Identify which cell holds the provided text, then report its [X, Y] central coordinate. 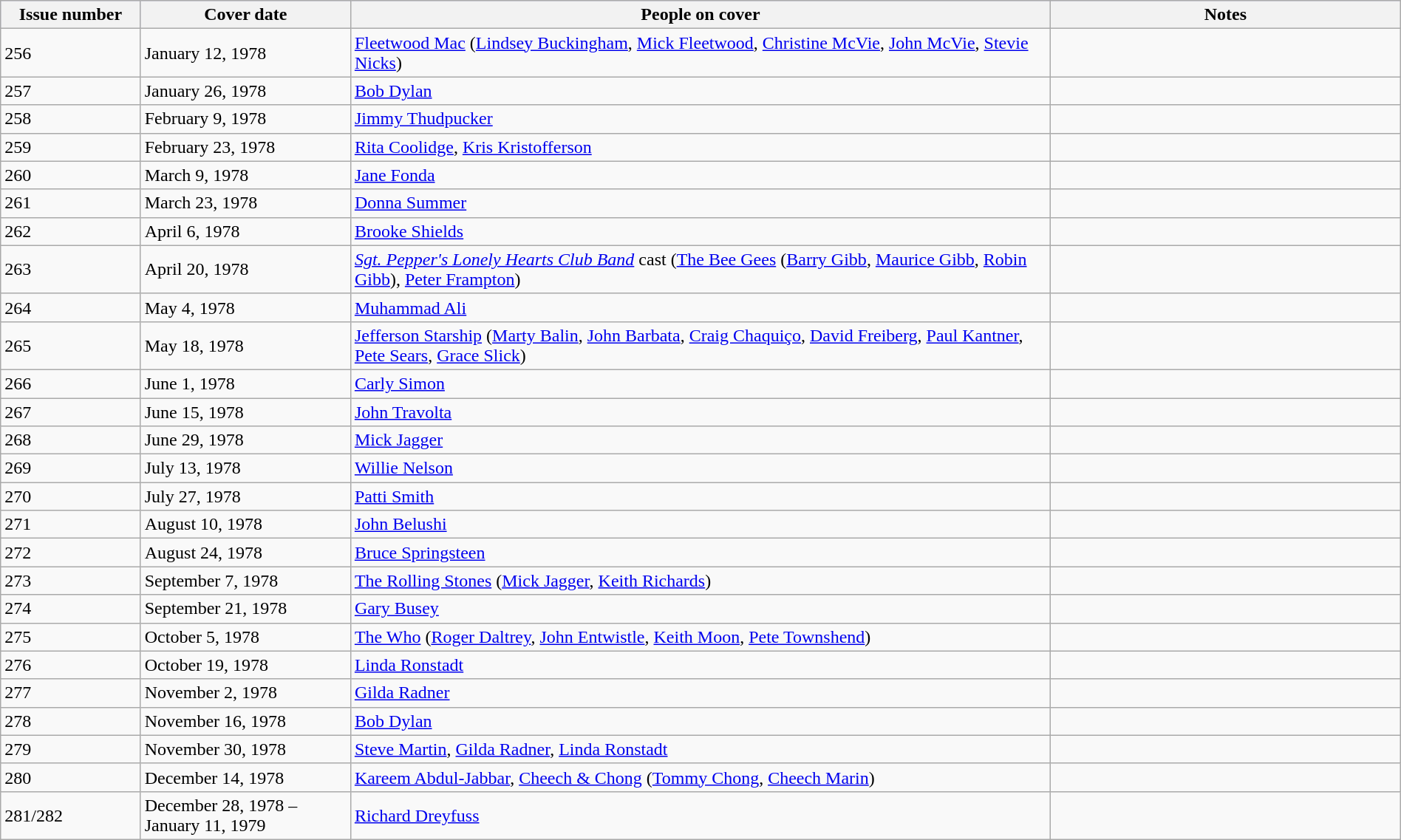
274 [71, 609]
266 [71, 383]
January 26, 1978 [245, 91]
259 [71, 147]
Fleetwood Mac (Lindsey Buckingham, Mick Fleetwood, Christine McVie, John McVie, Stevie Nicks) [700, 53]
July 27, 1978 [245, 496]
October 5, 1978 [245, 637]
Issue number [71, 15]
267 [71, 412]
272 [71, 553]
Gary Busey [700, 609]
273 [71, 581]
Jimmy Thudpucker [700, 119]
August 10, 1978 [245, 525]
263 [71, 269]
270 [71, 496]
November 16, 1978 [245, 721]
269 [71, 468]
281/282 [71, 816]
December 14, 1978 [245, 777]
Notes [1226, 15]
258 [71, 119]
264 [71, 307]
People on cover [700, 15]
Mick Jagger [700, 440]
July 13, 1978 [245, 468]
Muhammad Ali [700, 307]
262 [71, 231]
May 4, 1978 [245, 307]
April 20, 1978 [245, 269]
December 28, 1978 – January 11, 1979 [245, 816]
261 [71, 203]
October 19, 1978 [245, 665]
Patti Smith [700, 496]
Cover date [245, 15]
September 7, 1978 [245, 581]
March 23, 1978 [245, 203]
Sgt. Pepper's Lonely Hearts Club Band cast (The Bee Gees (Barry Gibb, Maurice Gibb, Robin Gibb), Peter Frampton) [700, 269]
The Rolling Stones (Mick Jagger, Keith Richards) [700, 581]
Willie Nelson [700, 468]
March 9, 1978 [245, 175]
257 [71, 91]
Donna Summer [700, 203]
Richard Dreyfuss [700, 816]
February 9, 1978 [245, 119]
May 18, 1978 [245, 346]
280 [71, 777]
Linda Ronstadt [700, 665]
John Travolta [700, 412]
June 15, 1978 [245, 412]
260 [71, 175]
John Belushi [700, 525]
Jane Fonda [700, 175]
277 [71, 693]
271 [71, 525]
June 29, 1978 [245, 440]
September 21, 1978 [245, 609]
268 [71, 440]
Gilda Radner [700, 693]
The Who (Roger Daltrey, John Entwistle, Keith Moon, Pete Townshend) [700, 637]
June 1, 1978 [245, 383]
276 [71, 665]
January 12, 1978 [245, 53]
275 [71, 637]
Steve Martin, Gilda Radner, Linda Ronstadt [700, 749]
279 [71, 749]
November 2, 1978 [245, 693]
August 24, 1978 [245, 553]
278 [71, 721]
February 23, 1978 [245, 147]
Bruce Springsteen [700, 553]
256 [71, 53]
Rita Coolidge, Kris Kristofferson [700, 147]
April 6, 1978 [245, 231]
Brooke Shields [700, 231]
November 30, 1978 [245, 749]
Kareem Abdul-Jabbar, Cheech & Chong (Tommy Chong, Cheech Marin) [700, 777]
265 [71, 346]
Carly Simon [700, 383]
Jefferson Starship (Marty Balin, John Barbata, Craig Chaquiço, David Freiberg, Paul Kantner, Pete Sears, Grace Slick) [700, 346]
